For the text-containing cell, return its midpoint in (x, y) coordinate format. 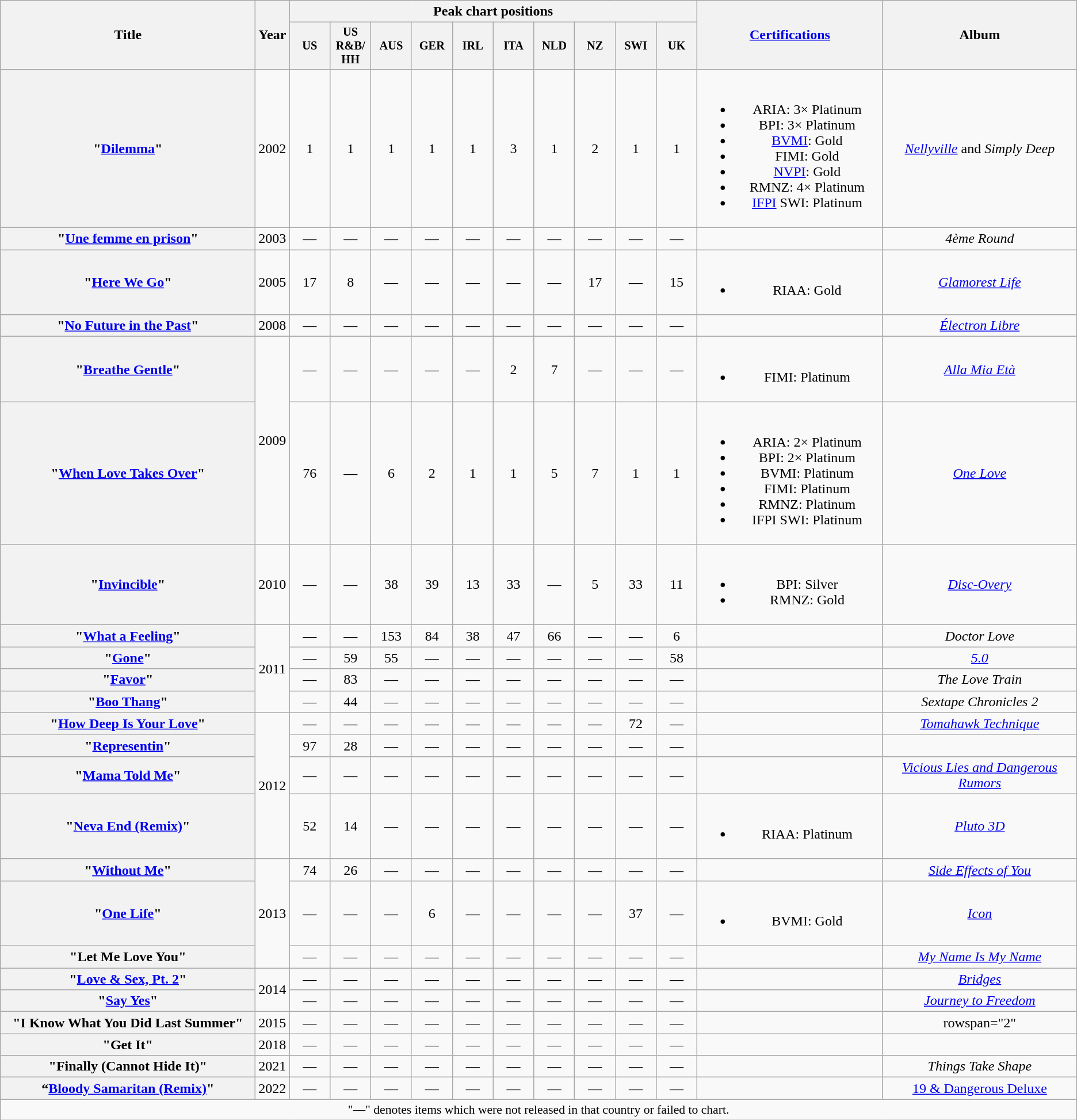
"Here We Go" (128, 282)
Glamorest Life (979, 282)
NZ (595, 46)
66 (555, 636)
BVMI: Gold (789, 913)
39 (431, 585)
“Bloody Samaritan (Remix)" (128, 1088)
One Love (979, 473)
ARIA: 2× PlatinumBPI: 2× PlatinumBVMI: PlatinumFIMI: PlatinumRMNZ: PlatinumIFPI SWI: Platinum (789, 473)
2010 (273, 585)
2022 (273, 1088)
"What a Feeling" (128, 636)
rowspan="2" (979, 1023)
"Breathe Gentle" (128, 369)
"No Future in the Past" (128, 326)
72 (636, 723)
"Get It" (128, 1045)
5.0 (979, 658)
"When Love Takes Over" (128, 473)
Sextape Chronicles 2 (979, 702)
2005 (273, 282)
US (310, 46)
"Une femme en prison" (128, 239)
"—" denotes items which were not released in that country or failed to chart. (538, 1110)
Year (273, 35)
Tomahawk Technique (979, 723)
US R&B/ HH (351, 46)
"Gone" (128, 658)
Alla Mia Età (979, 369)
NLD (555, 46)
2002 (273, 148)
AUS (391, 46)
84 (431, 636)
15 (677, 282)
"Neva End (Remix)" (128, 826)
Bridges (979, 979)
153 (391, 636)
83 (351, 680)
52 (310, 826)
2014 (273, 990)
BPI: SilverRMNZ: Gold (789, 585)
3 (513, 148)
14 (351, 826)
My Name Is My Name (979, 957)
8 (351, 282)
2008 (273, 326)
4ème Round (979, 239)
2012 (273, 786)
2015 (273, 1023)
55 (391, 658)
44 (351, 702)
"Boo Thang" (128, 702)
ARIA: 3× PlatinumBPI: 3× PlatinumBVMI: GoldFIMI: GoldNVPI: GoldRMNZ: 4× PlatinumIFPI SWI: Platinum (789, 148)
Certifications (789, 35)
"Love & Sex, Pt. 2" (128, 979)
37 (636, 913)
47 (513, 636)
RIAA: Platinum (789, 826)
Peak chart positions (494, 12)
76 (310, 473)
"Representin" (128, 745)
"Invincible" (128, 585)
Pluto 3D (979, 826)
Album (979, 35)
"Dilemma" (128, 148)
Title (128, 35)
59 (351, 658)
The Love Train (979, 680)
2021 (273, 1066)
Things Take Shape (979, 1066)
"Without Me" (128, 870)
97 (310, 745)
58 (677, 658)
Vicious Lies and Dangerous Rumors (979, 775)
2011 (273, 669)
IRL (473, 46)
2018 (273, 1045)
Électron Libre (979, 326)
"Finally (Cannot Hide It)" (128, 1066)
"I Know What You Did Last Summer" (128, 1023)
Nellyville and Simply Deep (979, 148)
UK (677, 46)
26 (351, 870)
74 (310, 870)
11 (677, 585)
2003 (273, 239)
Side Effects of You (979, 870)
RIAA: Gold (789, 282)
2009 (273, 441)
"Mama Told Me" (128, 775)
Journey to Freedom (979, 1001)
"How Deep Is Your Love" (128, 723)
19 & Dangerous Deluxe (979, 1088)
FIMI: Platinum (789, 369)
"One Life" (128, 913)
Doctor Love (979, 636)
"Let Me Love You" (128, 957)
2013 (273, 913)
GER (431, 46)
"Favor" (128, 680)
Disc-Overy (979, 585)
13 (473, 585)
28 (351, 745)
SWI (636, 46)
ITA (513, 46)
"Say Yes" (128, 1001)
Icon (979, 913)
